Identify which cell holds the provided text, then report its [x, y] central coordinate. 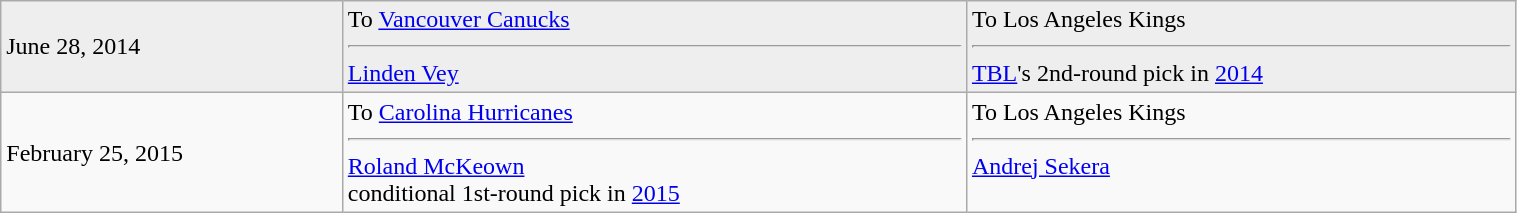
June 28, 2014 [172, 47]
February 25, 2015 [172, 152]
To Los Angeles Kings TBL's 2nd-round pick in 2014 [1241, 47]
To Carolina Hurricanes Roland McKeownconditional 1st-round pick in 2015 [654, 152]
To Los Angeles Kings Andrej Sekera [1241, 152]
To Vancouver Canucks Linden Vey [654, 47]
